For the text-containing cell, return its midpoint in [x, y] coordinate format. 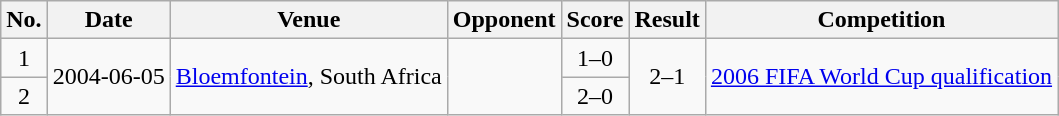
2 [24, 96]
No. [24, 20]
Bloemfontein, South Africa [308, 77]
Venue [308, 20]
Result [667, 20]
Competition [881, 20]
2006 FIFA World Cup qualification [881, 77]
2–1 [667, 77]
2–0 [595, 96]
1–0 [595, 58]
1 [24, 58]
Date [108, 20]
Score [595, 20]
2004-06-05 [108, 77]
Opponent [504, 20]
